Return the [x, y] coordinate for the center point of the cell that contains the specified text.  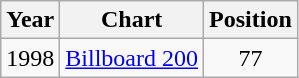
77 [251, 58]
1998 [30, 58]
Year [30, 20]
Position [251, 20]
Chart [132, 20]
Billboard 200 [132, 58]
